Capture the cell that displays the provided text and extract its [X, Y] central coordinate. 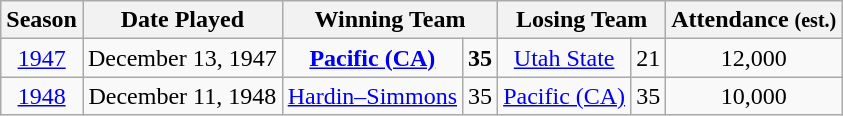
Winning Team [390, 20]
Hardin–Simmons [372, 96]
December 11, 1948 [182, 96]
Date Played [182, 20]
Utah State [564, 58]
December 13, 1947 [182, 58]
Attendance (est.) [754, 20]
1948 [42, 96]
21 [648, 58]
Losing Team [582, 20]
12,000 [754, 58]
Season [42, 20]
10,000 [754, 96]
1947 [42, 58]
